Identify which cell holds the provided text, then report its [x, y] central coordinate. 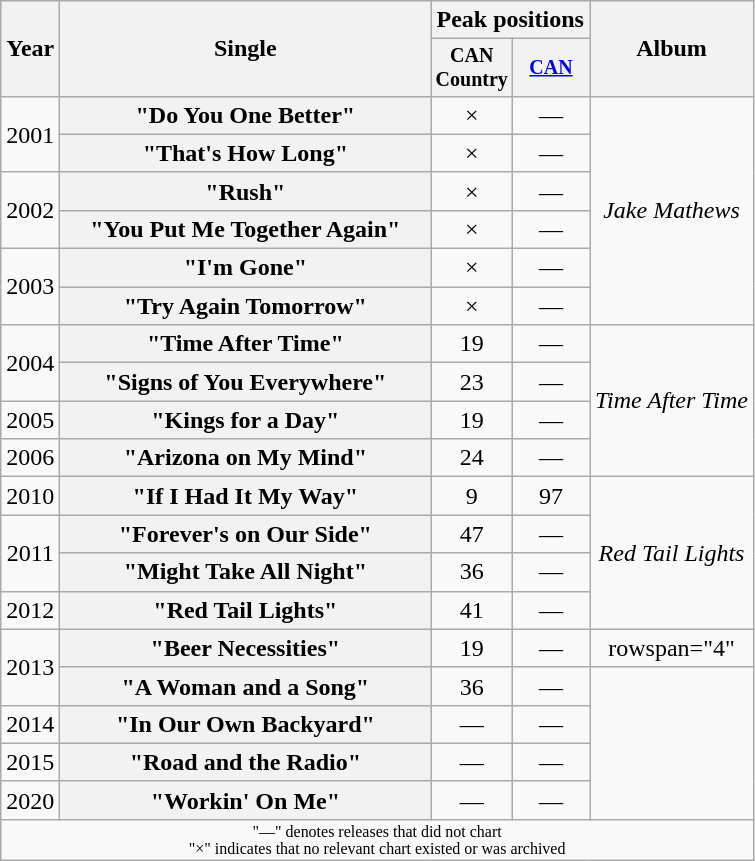
"I'm Gone" [246, 268]
2014 [30, 724]
47 [472, 534]
CAN [552, 68]
"Forever's on Our Side" [246, 534]
CAN Country [472, 68]
2006 [30, 458]
2004 [30, 363]
"A Woman and a Song" [246, 686]
Time After Time [672, 401]
24 [472, 458]
"Kings for a Day" [246, 420]
41 [472, 610]
2010 [30, 496]
9 [472, 496]
"Try Again Tomorrow" [246, 306]
2005 [30, 420]
2015 [30, 762]
23 [472, 382]
rowspan="4" [672, 648]
2002 [30, 210]
"Road and the Radio" [246, 762]
Year [30, 49]
"Signs of You Everywhere" [246, 382]
"Time After Time" [246, 344]
"Workin' On Me" [246, 800]
"If I Had It My Way" [246, 496]
Peak positions [510, 20]
"—" denotes releases that did not chart"×" indicates that no relevant chart existed or was archived [378, 840]
"You Put Me Together Again" [246, 229]
Album [672, 49]
"Arizona on My Mind" [246, 458]
"Red Tail Lights" [246, 610]
"That's How Long" [246, 153]
2001 [30, 134]
"Might Take All Night" [246, 572]
2020 [30, 800]
Single [246, 49]
2013 [30, 667]
"Beer Necessities" [246, 648]
"Do You One Better" [246, 115]
"In Our Own Backyard" [246, 724]
Jake Mathews [672, 210]
Red Tail Lights [672, 553]
2003 [30, 287]
97 [552, 496]
2012 [30, 610]
2011 [30, 553]
"Rush" [246, 191]
